From the cell containing the given text, extract its center point as (X, Y) coordinate. 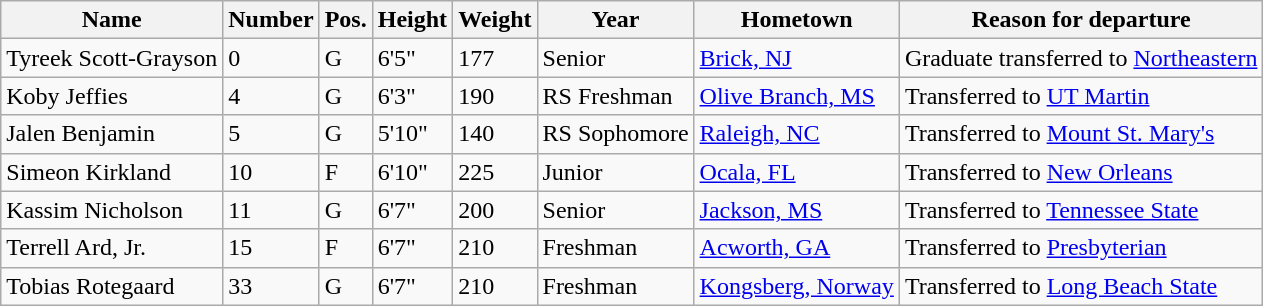
Transferred to New Orleans (1081, 172)
33 (271, 286)
0 (271, 58)
Brick, NJ (796, 58)
5 (271, 134)
190 (495, 96)
RS Sophomore (616, 134)
Koby Jeffies (112, 96)
Transferred to Long Beach State (1081, 286)
11 (271, 210)
Height (412, 20)
Kongsberg, Norway (796, 286)
6'5" (412, 58)
Acworth, GA (796, 248)
Year (616, 20)
15 (271, 248)
Jackson, MS (796, 210)
Transferred to Presbyterian (1081, 248)
Tyreek Scott-Grayson (112, 58)
6'3" (412, 96)
10 (271, 172)
200 (495, 210)
RS Freshman (616, 96)
Graduate transferred to Northeastern (1081, 58)
Transferred to Tennessee State (1081, 210)
Transferred to UT Martin (1081, 96)
Olive Branch, MS (796, 96)
4 (271, 96)
Jalen Benjamin (112, 134)
177 (495, 58)
6'10" (412, 172)
Weight (495, 20)
Pos. (346, 20)
Raleigh, NC (796, 134)
Hometown (796, 20)
225 (495, 172)
5'10" (412, 134)
Terrell Ard, Jr. (112, 248)
Simeon Kirkland (112, 172)
Transferred to Mount St. Mary's (1081, 134)
Reason for departure (1081, 20)
Name (112, 20)
Tobias Rotegaard (112, 286)
Number (271, 20)
Kassim Nicholson (112, 210)
Ocala, FL (796, 172)
Junior (616, 172)
140 (495, 134)
